Return the (x, y) coordinate for the center point of the cell that contains the specified text.  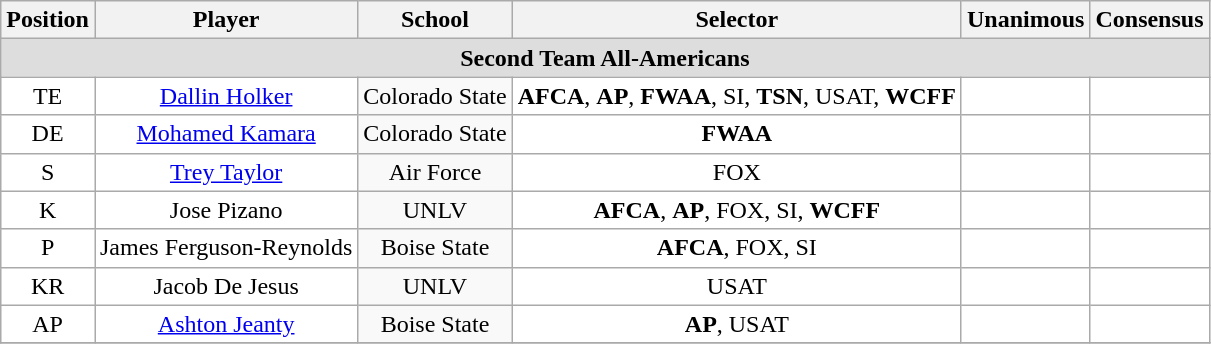
Mohamed Kamara (226, 134)
Unanimous (1025, 20)
Position (48, 20)
USAT (736, 286)
FOX (736, 172)
K (48, 210)
P (48, 248)
James Ferguson-Reynolds (226, 248)
Player (226, 20)
TE (48, 96)
Ashton Jeanty (226, 324)
Air Force (435, 172)
DE (48, 134)
AFCA, AP, FOX, SI, WCFF (736, 210)
Consensus (1150, 20)
FWAA (736, 134)
AFCA, FOX, SI (736, 248)
Jose Pizano (226, 210)
Trey Taylor (226, 172)
School (435, 20)
S (48, 172)
Selector (736, 20)
KR (48, 286)
Second Team All-Americans (605, 58)
AFCA, AP, FWAA, SI, TSN, USAT, WCFF (736, 96)
AP (48, 324)
Dallin Holker (226, 96)
AP, USAT (736, 324)
Jacob De Jesus (226, 286)
